Capture the cell that displays the provided text and extract its (x, y) central coordinate. 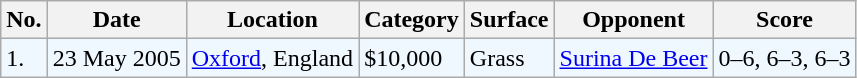
1. (24, 58)
Category (412, 20)
Opponent (634, 20)
No. (24, 20)
$10,000 (412, 58)
Location (272, 20)
Date (116, 20)
Surface (509, 20)
Score (784, 20)
Surina De Beer (634, 58)
23 May 2005 (116, 58)
Oxford, England (272, 58)
0–6, 6–3, 6–3 (784, 58)
Grass (509, 58)
